Extract the (X, Y) coordinate from the center of the cell holding the provided text.  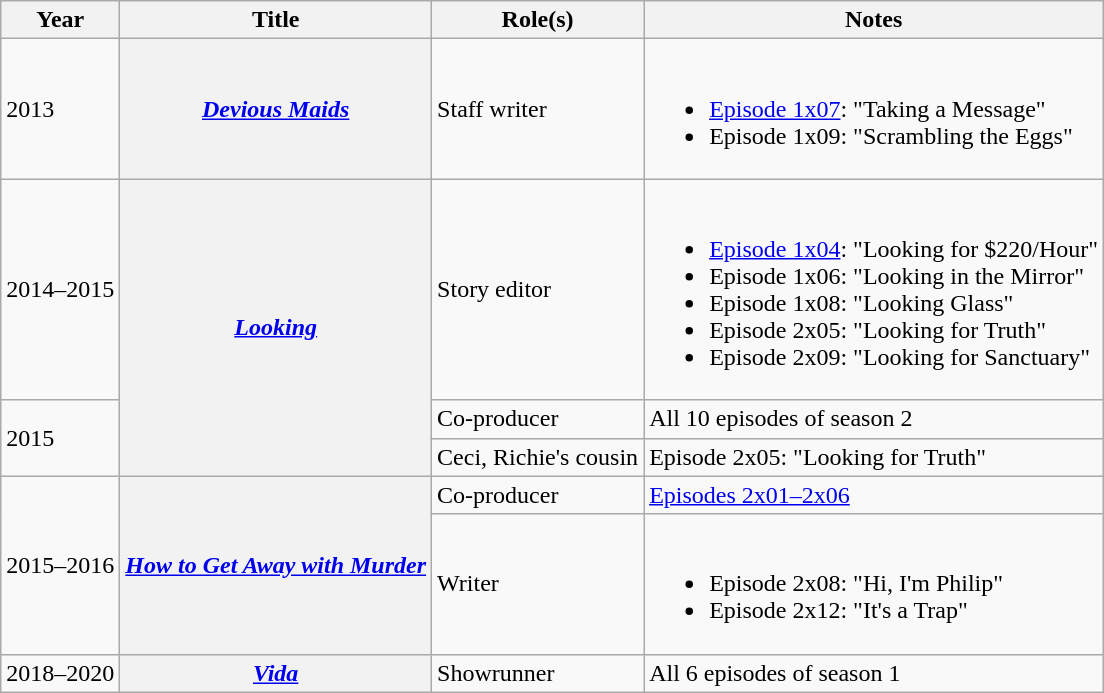
2015–2016 (60, 565)
All 10 episodes of season 2 (874, 419)
Devious Maids (276, 109)
Story editor (538, 290)
Looking (276, 328)
Episode 2x05: "Looking for Truth" (874, 457)
Role(s) (538, 20)
Showrunner (538, 673)
2013 (60, 109)
2014–2015 (60, 290)
Episode 1x07: "Taking a Message"Episode 1x09: "Scrambling the Eggs" (874, 109)
Writer (538, 584)
Episodes 2x01–2x06 (874, 495)
Staff writer (538, 109)
Title (276, 20)
2015 (60, 438)
Ceci, Richie's cousin (538, 457)
Year (60, 20)
Notes (874, 20)
How to Get Away with Murder (276, 565)
All 6 episodes of season 1 (874, 673)
Episode 2x08: "Hi, I'm Philip"Episode 2x12: "It's a Trap" (874, 584)
Vida (276, 673)
2018–2020 (60, 673)
